Locate the cell with the specified text and output its [x, y] center coordinate. 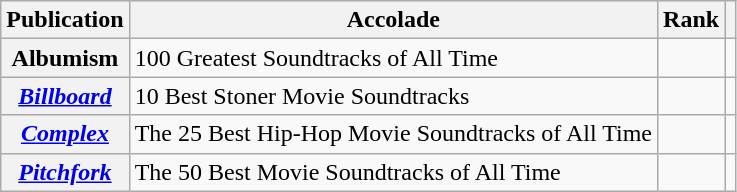
Rank [692, 20]
Publication [65, 20]
Complex [65, 134]
Accolade [393, 20]
Albumism [65, 58]
The 50 Best Movie Soundtracks of All Time [393, 172]
100 Greatest Soundtracks of All Time [393, 58]
The 25 Best Hip-Hop Movie Soundtracks of All Time [393, 134]
Pitchfork [65, 172]
Billboard [65, 96]
10 Best Stoner Movie Soundtracks [393, 96]
